Find where the given text appears and provide that cell's center as [X, Y] coordinate. 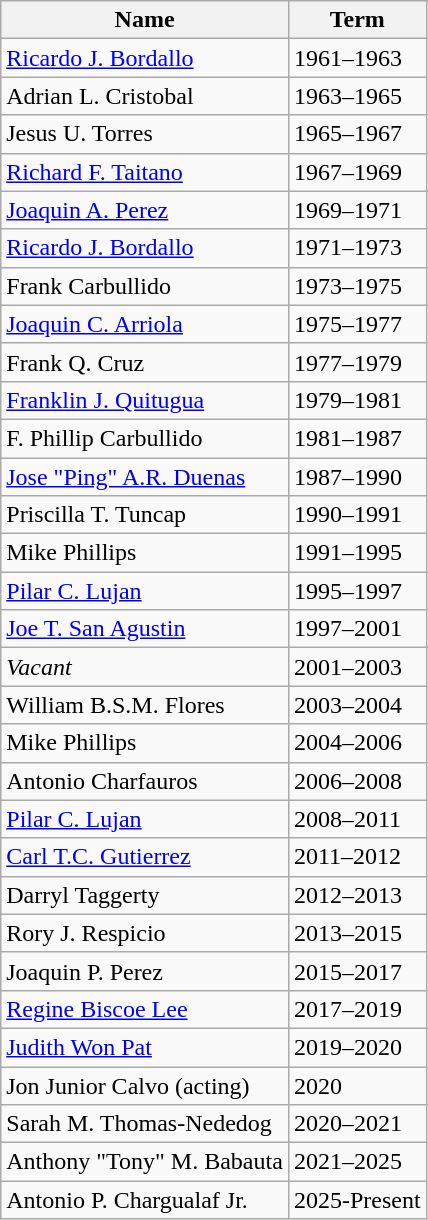
Joaquin C. Arriola [145, 324]
1979–1981 [357, 400]
Jesus U. Torres [145, 134]
1961–1963 [357, 58]
Joe T. San Agustin [145, 629]
2017–2019 [357, 1009]
1975–1977 [357, 324]
Vacant [145, 667]
1965–1967 [357, 134]
1977–1979 [357, 362]
2015–2017 [357, 971]
Antonio Charfauros [145, 781]
1991–1995 [357, 553]
2020–2021 [357, 1124]
1967–1969 [357, 172]
2025-Present [357, 1200]
Joaquin P. Perez [145, 971]
Judith Won Pat [145, 1047]
2006–2008 [357, 781]
Frank Carbullido [145, 286]
Carl T.C. Gutierrez [145, 857]
1973–1975 [357, 286]
William B.S.M. Flores [145, 705]
1997–2001 [357, 629]
1963–1965 [357, 96]
Joaquin A. Perez [145, 210]
2020 [357, 1085]
Sarah M. Thomas-Nededog [145, 1124]
Frank Q. Cruz [145, 362]
Darryl Taggerty [145, 895]
Antonio P. Chargualaf Jr. [145, 1200]
Franklin J. Quitugua [145, 400]
1971–1973 [357, 248]
2013–2015 [357, 933]
1990–1991 [357, 515]
Jon Junior Calvo (acting) [145, 1085]
2008–2011 [357, 819]
F. Phillip Carbullido [145, 438]
1995–1997 [357, 591]
2003–2004 [357, 705]
Rory J. Respicio [145, 933]
2019–2020 [357, 1047]
Regine Biscoe Lee [145, 1009]
1987–1990 [357, 477]
2011–2012 [357, 857]
1969–1971 [357, 210]
2021–2025 [357, 1162]
Jose "Ping" A.R. Duenas [145, 477]
Anthony "Tony" M. Babauta [145, 1162]
2012–2013 [357, 895]
Term [357, 20]
2004–2006 [357, 743]
Adrian L. Cristobal [145, 96]
Richard F. Taitano [145, 172]
2001–2003 [357, 667]
Priscilla T. Tuncap [145, 515]
Name [145, 20]
1981–1987 [357, 438]
